Identify which cell holds the provided text, then report its [x, y] central coordinate. 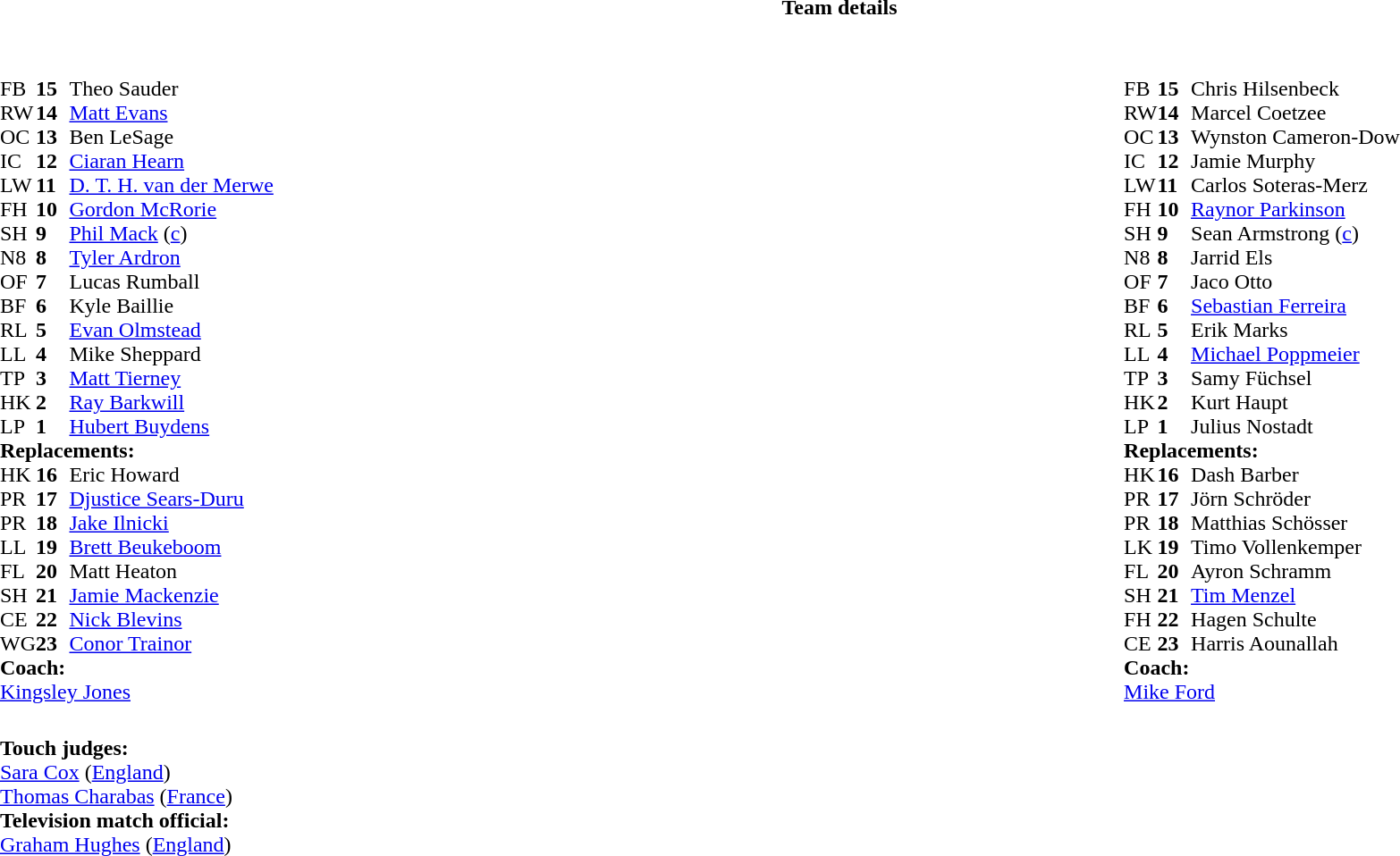
Michael Poppmeier [1295, 354]
Kyle Baillie [171, 306]
LK [1141, 547]
Carlos Soteras-Merz [1295, 186]
Samy Füchsel [1295, 379]
Chris Hilsenbeck [1295, 89]
Djustice Sears-Duru [171, 499]
D. T. H. van der Merwe [171, 186]
Timo Vollenkemper [1295, 547]
Phil Mack (c) [171, 234]
Brett Beukeboom [171, 547]
Harris Aounallah [1295, 643]
Jake Ilnicki [171, 524]
Kingsley Jones [137, 692]
Jamie Mackenzie [171, 595]
Matt Evans [171, 113]
WG [18, 643]
Raynor Parkinson [1295, 209]
Sean Armstrong (c) [1295, 234]
Jaco Otto [1295, 282]
Conor Trainor [171, 643]
Matthias Schösser [1295, 524]
Gordon McRorie [171, 209]
Ray Barkwill [171, 402]
Theo Sauder [171, 89]
Jörn Schröder [1295, 499]
Marcel Coetzee [1295, 113]
Tyler Ardron [171, 257]
Erik Marks [1295, 331]
Mike Ford [1262, 692]
Mike Sheppard [171, 354]
Lucas Rumball [171, 282]
Hagen Schulte [1295, 620]
Matt Tierney [171, 379]
Jamie Murphy [1295, 161]
Ben LeSage [171, 138]
Wynston Cameron-Dow [1295, 138]
Kurt Haupt [1295, 402]
Tim Menzel [1295, 595]
Eric Howard [171, 475]
Evan Olmstead [171, 331]
Julius Nostadt [1295, 427]
Matt Heaton [171, 572]
Nick Blevins [171, 620]
Ciaran Hearn [171, 161]
Hubert Buydens [171, 427]
Jarrid Els [1295, 257]
Dash Barber [1295, 475]
Sebastian Ferreira [1295, 306]
Ayron Schramm [1295, 572]
